Return the [x, y] coordinate for the center point of the cell that contains the specified text.  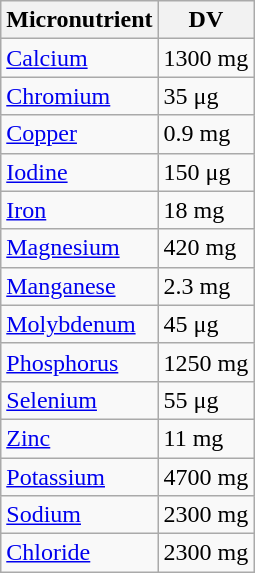
Iodine [80, 172]
Sodium [80, 515]
Zinc [80, 438]
DV [206, 20]
Chloride [80, 553]
420 mg [206, 248]
Molybdenum [80, 324]
0.9 mg [206, 134]
150 μg [206, 172]
2.3 mg [206, 286]
Micronutrient [80, 20]
4700 mg [206, 477]
1300 mg [206, 58]
Chromium [80, 96]
Potassium [80, 477]
Phosphorus [80, 362]
11 mg [206, 438]
1250 mg [206, 362]
Iron [80, 210]
45 μg [206, 324]
35 μg [206, 96]
Magnesium [80, 248]
Calcium [80, 58]
Manganese [80, 286]
18 mg [206, 210]
Copper [80, 134]
Selenium [80, 400]
55 μg [206, 400]
